Identify which cell holds the provided text, then report its [X, Y] central coordinate. 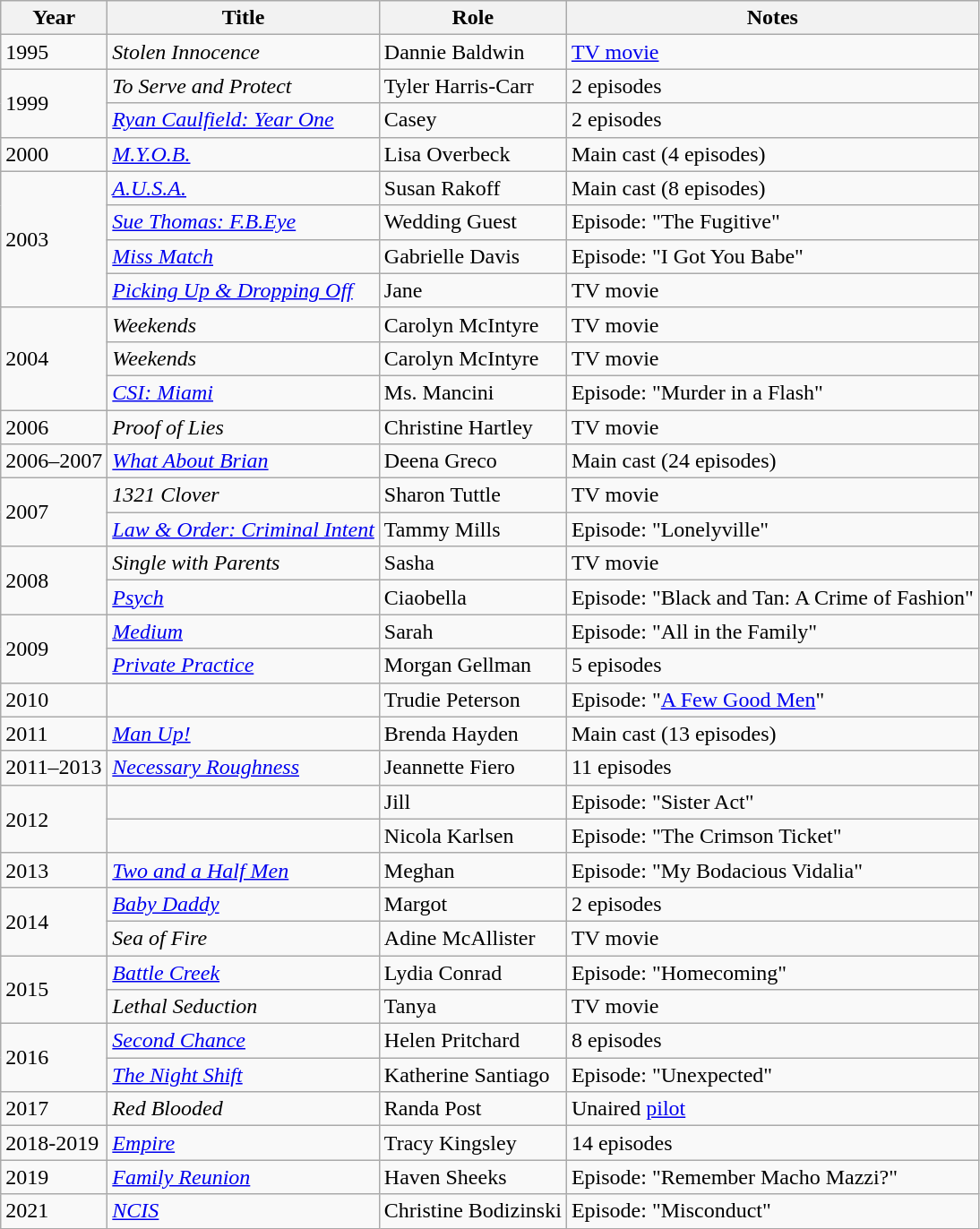
Sharon Tuttle [473, 495]
What About Brian [244, 461]
Jeannette Fiero [473, 768]
2009 [54, 649]
Episode: "All in the Family" [772, 632]
Christine Bodizinski [473, 1211]
Private Practice [244, 666]
Meghan [473, 870]
2021 [54, 1211]
Brenda Hayden [473, 734]
Single with Parents [244, 563]
2014 [54, 921]
Lydia Conrad [473, 972]
Proof of Lies [244, 427]
To Serve and Protect [244, 86]
Dannie Baldwin [473, 52]
Red Blooded [244, 1109]
Episode: "Black and Tan: A Crime of Fashion" [772, 597]
Year [54, 18]
Episode: "Lonelyville" [772, 529]
M.Y.O.B. [244, 154]
2019 [54, 1177]
Sarah [473, 632]
Tanya [473, 1007]
2003 [54, 239]
Miss Match [244, 256]
Lisa Overbeck [473, 154]
A.U.S.A. [244, 188]
Episode: "Unexpected" [772, 1075]
Notes [772, 18]
5 episodes [772, 666]
Main cast (24 episodes) [772, 461]
2011–2013 [54, 768]
Two and a Half Men [244, 870]
2006–2007 [54, 461]
Lethal Seduction [244, 1007]
1321 Clover [244, 495]
Medium [244, 632]
Gabrielle Davis [473, 256]
Empire [244, 1143]
Christine Hartley [473, 427]
2013 [54, 870]
Man Up! [244, 734]
1995 [54, 52]
Role [473, 18]
Episode: "Remember Macho Mazzi?" [772, 1177]
Law & Order: Criminal Intent [244, 529]
2008 [54, 580]
Jill [473, 802]
Sasha [473, 563]
Haven Sheeks [473, 1177]
2015 [54, 989]
Episode: "I Got You Babe" [772, 256]
Stolen Innocence [244, 52]
Episode: "A Few Good Men" [772, 700]
2000 [54, 154]
Episode: "Homecoming" [772, 972]
Title [244, 18]
NCIS [244, 1211]
Episode: "The Fugitive" [772, 222]
Ms. Mancini [473, 392]
Main cast (13 episodes) [772, 734]
Katherine Santiago [473, 1075]
Episode: "Sister Act" [772, 802]
Main cast (4 episodes) [772, 154]
2006 [54, 427]
Tyler Harris-Carr [473, 86]
2010 [54, 700]
Episode: "The Crimson Ticket" [772, 836]
Randa Post [473, 1109]
2007 [54, 512]
Susan Rakoff [473, 188]
The Night Shift [244, 1075]
CSI: Miami [244, 392]
Tracy Kingsley [473, 1143]
14 episodes [772, 1143]
Adine McAllister [473, 938]
Episode: "Murder in a Flash" [772, 392]
Margot [473, 904]
Helen Pritchard [473, 1041]
Nicola Karlsen [473, 836]
2011 [54, 734]
Morgan Gellman [473, 666]
Main cast (8 episodes) [772, 188]
Picking Up & Dropping Off [244, 290]
2004 [54, 358]
Second Chance [244, 1041]
11 episodes [772, 768]
Episode: "My Bodacious Vidalia" [772, 870]
Jane [473, 290]
Baby Daddy [244, 904]
2012 [54, 819]
Wedding Guest [473, 222]
Casey [473, 120]
Ryan Caulfield: Year One [244, 120]
2016 [54, 1058]
Sea of Fire [244, 938]
2017 [54, 1109]
Ciaobella [473, 597]
Sue Thomas: F.B.Eye [244, 222]
Episode: "Misconduct" [772, 1211]
Battle Creek [244, 972]
Necessary Roughness [244, 768]
8 episodes [772, 1041]
Tammy Mills [473, 529]
2018-2019 [54, 1143]
Psych [244, 597]
Trudie Peterson [473, 700]
Unaired pilot [772, 1109]
Family Reunion [244, 1177]
Deena Greco [473, 461]
1999 [54, 103]
